Scan for the cell matching the given text and deliver its (X, Y) coordinate at center. 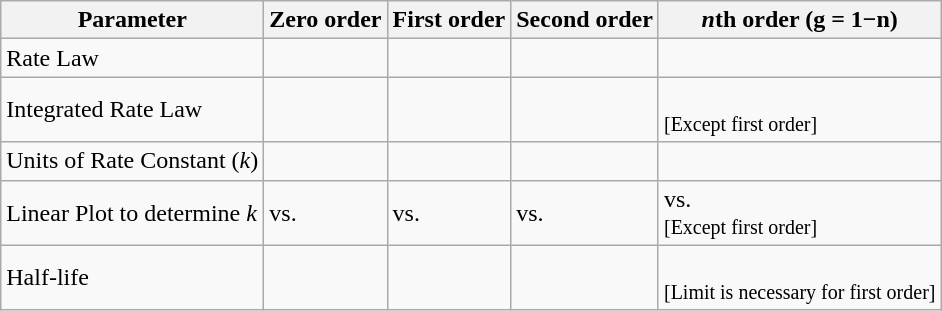
nth order (g = 1−n) (800, 20)
First order (449, 20)
Linear Plot to determine k (132, 212)
vs. [Except first order] (800, 212)
Rate Law (132, 58)
Half-life (132, 278)
Zero order (326, 20)
Units of Rate Constant (k) (132, 161)
[Limit is necessary for first order] (800, 278)
Parameter (132, 20)
Integrated Rate Law (132, 110)
Second order (585, 20)
[Except first order] (800, 110)
